Capture the cell that displays the provided text and extract its [x, y] central coordinate. 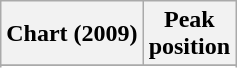
Peakposition [189, 34]
Chart (2009) [72, 34]
